Identify which cell holds the provided text, then report its [X, Y] central coordinate. 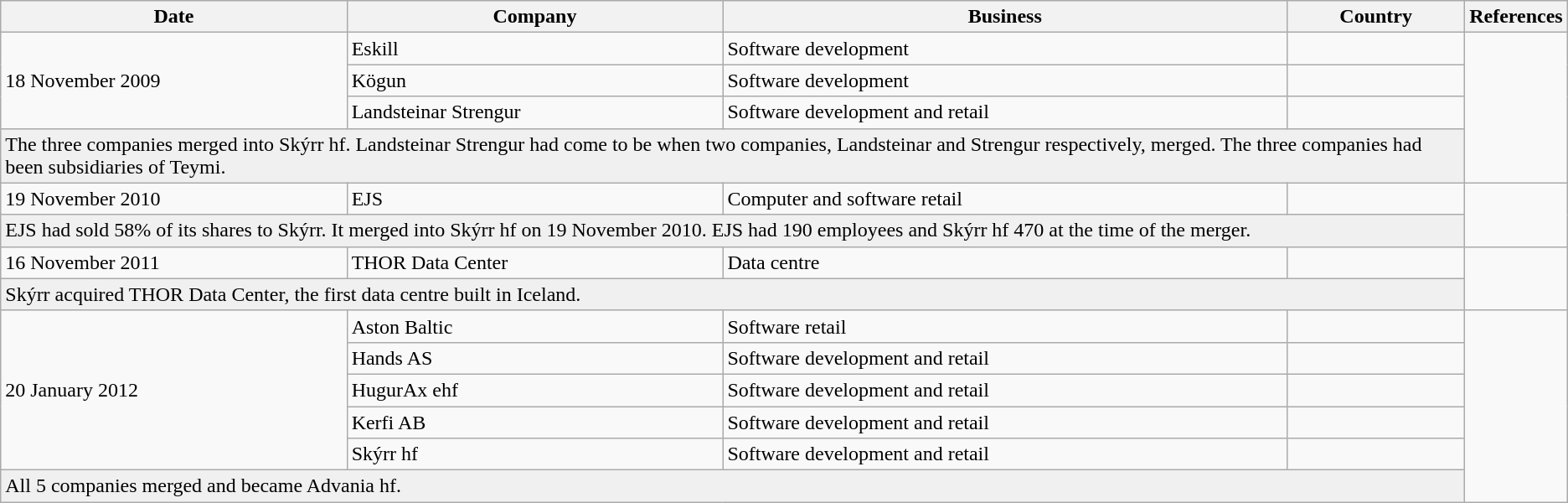
All 5 companies merged and became Advania hf. [733, 486]
18 November 2009 [174, 80]
20 January 2012 [174, 390]
Aston Baltic [534, 326]
Data centre [1005, 262]
Hands AS [534, 358]
Date [174, 17]
Skýrr hf [534, 454]
EJS [534, 199]
Country [1376, 17]
Kögun [534, 80]
Eskill [534, 49]
Business [1005, 17]
Kerfi AB [534, 422]
Company [534, 17]
16 November 2011 [174, 262]
19 November 2010 [174, 199]
THOR Data Center [534, 262]
Software retail [1005, 326]
Landsteinar Strengur [534, 112]
Skýrr acquired THOR Data Center, the first data centre built in Iceland. [733, 294]
References [1516, 17]
HugurAx ehf [534, 390]
Computer and software retail [1005, 199]
